Scan for the cell matching the given text and deliver its [X, Y] coordinate at center. 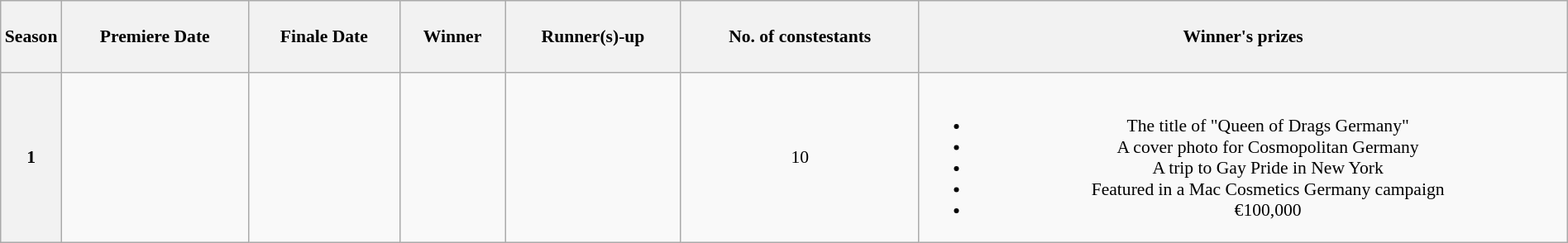
Finale Date [324, 36]
10 [800, 158]
Season [31, 36]
Winner [453, 36]
Runner(s)-up [594, 36]
1 [31, 158]
No. of constestants [800, 36]
Winner's prizes [1243, 36]
Premiere Date [155, 36]
